Search for the cell housing the specified text and yield its [x, y] center coordinate. 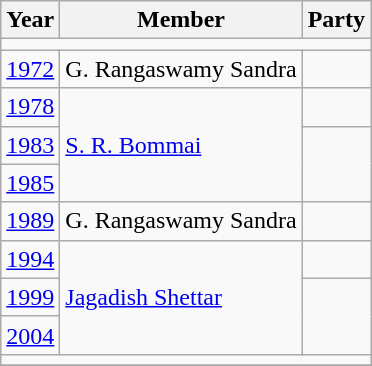
1999 [30, 297]
1978 [30, 107]
Member [181, 20]
Year [30, 20]
1972 [30, 69]
S. R. Bommai [181, 145]
1994 [30, 259]
Jagadish Shettar [181, 297]
2004 [30, 335]
1985 [30, 183]
1983 [30, 145]
1989 [30, 221]
Party [336, 20]
